From the cell containing the given text, extract its center point as [X, Y] coordinate. 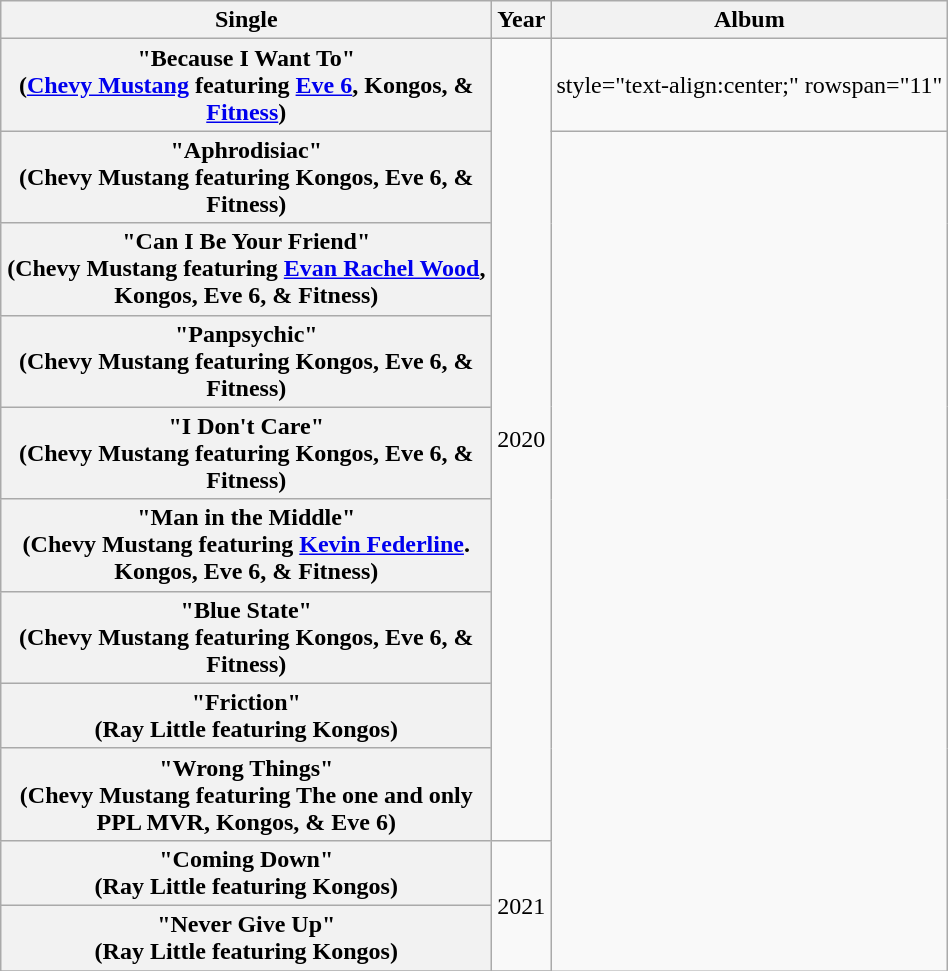
"Blue State"(Chevy Mustang featuring Kongos, Eve 6, & Fitness) [246, 637]
"Because I Want To"(Chevy Mustang featuring Eve 6, Kongos, & Fitness) [246, 85]
Year [522, 20]
"I Don't Care"(Chevy Mustang featuring Kongos, Eve 6, & Fitness) [246, 453]
"Never Give Up"(Ray Little featuring Kongos) [246, 938]
"Wrong Things"(Chevy Mustang featuring The one and only PPL MVR, Kongos, & Eve 6) [246, 794]
style="text-align:center;" rowspan="11" [750, 85]
Single [246, 20]
2020 [522, 440]
"Aphrodisiac"(Chevy Mustang featuring Kongos, Eve 6, & Fitness) [246, 177]
"Can I Be Your Friend"(Chevy Mustang featuring Evan Rachel Wood, Kongos, Eve 6, & Fitness) [246, 269]
Album [750, 20]
"Panpsychic"(Chevy Mustang featuring Kongos, Eve 6, & Fitness) [246, 361]
"Friction"(Ray Little featuring Kongos) [246, 716]
"Man in the Middle"(Chevy Mustang featuring Kevin Federline. Kongos, Eve 6, & Fitness) [246, 545]
"Coming Down"(Ray Little featuring Kongos) [246, 872]
2021 [522, 905]
